Pinpoint the cell where the given text exists, returning its [X, Y] midpoint coordinate. 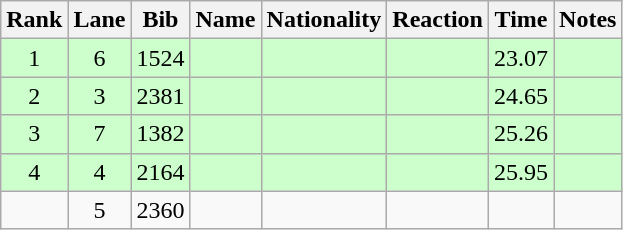
Nationality [324, 20]
Time [520, 20]
1382 [160, 134]
7 [100, 134]
1524 [160, 58]
Notes [588, 20]
Lane [100, 20]
24.65 [520, 96]
25.95 [520, 172]
Bib [160, 20]
1 [34, 58]
Reaction [438, 20]
Rank [34, 20]
23.07 [520, 58]
Name [226, 20]
5 [100, 210]
25.26 [520, 134]
2381 [160, 96]
2360 [160, 210]
2164 [160, 172]
6 [100, 58]
2 [34, 96]
